Search for the cell housing the specified text and yield its (x, y) center coordinate. 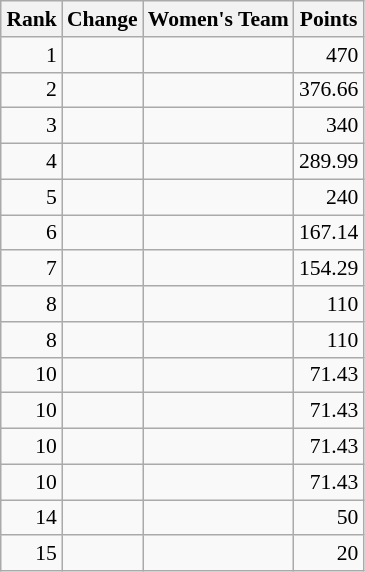
470 (328, 55)
154.29 (328, 269)
340 (328, 126)
50 (328, 518)
Points (328, 19)
14 (32, 518)
4 (32, 162)
Rank (32, 19)
167.14 (328, 233)
1 (32, 55)
5 (32, 197)
15 (32, 554)
240 (328, 197)
20 (328, 554)
376.66 (328, 90)
7 (32, 269)
289.99 (328, 162)
2 (32, 90)
3 (32, 126)
Change (102, 19)
Women's Team (218, 19)
6 (32, 233)
